Capture the cell that displays the provided text and extract its (x, y) central coordinate. 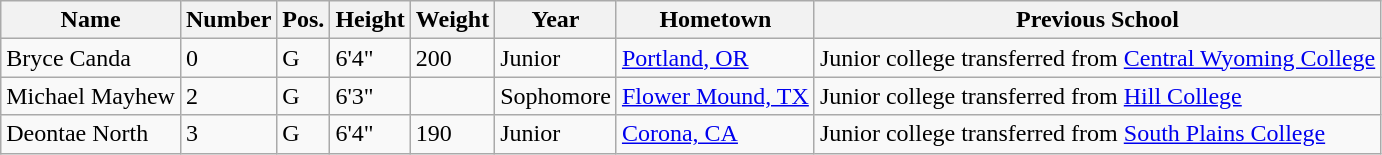
Junior college transferred from Central Wyoming College (1097, 58)
6'3" (370, 96)
Junior college transferred from Hill College (1097, 96)
Name (91, 20)
Weight (452, 20)
Number (228, 20)
Michael Mayhew (91, 96)
Sophomore (556, 96)
3 (228, 134)
190 (452, 134)
200 (452, 58)
Bryce Canda (91, 58)
Flower Mound, TX (715, 96)
Hometown (715, 20)
0 (228, 58)
Year (556, 20)
Pos. (304, 20)
2 (228, 96)
Deontae North (91, 134)
Junior college transferred from South Plains College (1097, 134)
Portland, OR (715, 58)
Height (370, 20)
Previous School (1097, 20)
Corona, CA (715, 134)
